Locate the cell with the specified text and output its [x, y] center coordinate. 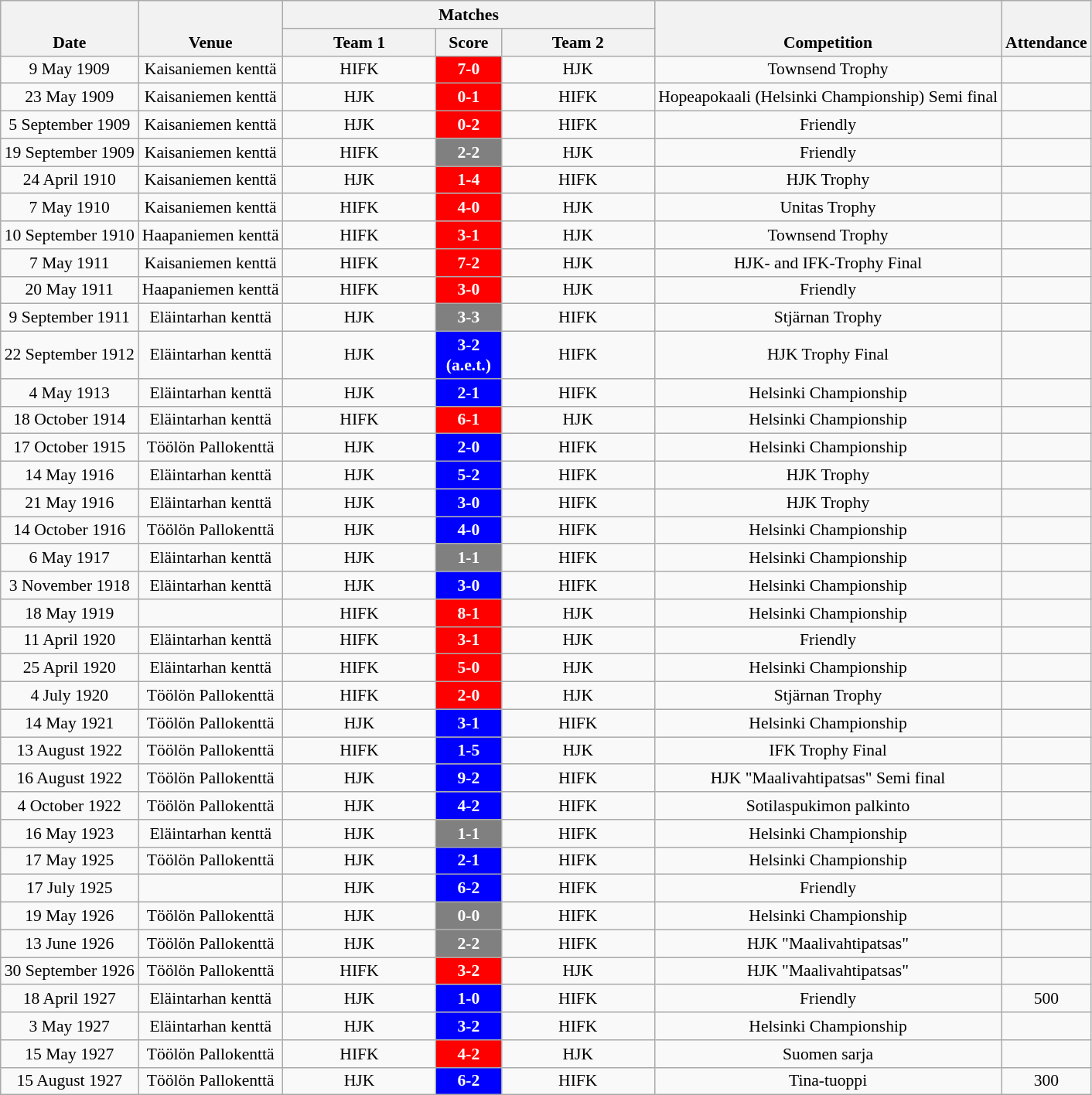
15 May 1927 [70, 1054]
19 September 1909 [70, 152]
1-5 [469, 751]
14 October 1916 [70, 530]
1-0 [469, 999]
16 May 1923 [70, 834]
23 May 1909 [70, 97]
18 October 1914 [70, 420]
7-0 [469, 70]
HJK Trophy Final [828, 356]
13 August 1922 [70, 751]
11 April 1920 [70, 640]
3-3 [469, 318]
20 May 1911 [70, 290]
Tina-tuoppi [828, 1081]
7 May 1911 [70, 263]
Competition [828, 28]
18 April 1927 [70, 999]
13 June 1926 [70, 943]
6 May 1917 [70, 558]
0-1 [469, 97]
Score [469, 43]
18 May 1919 [70, 613]
4 October 1922 [70, 806]
14 May 1916 [70, 476]
Venue [210, 28]
8-1 [469, 613]
7-2 [469, 263]
3-2 (a.e.t.) [469, 356]
24 April 1910 [70, 180]
Unitas Trophy [828, 208]
500 [1046, 999]
16 August 1922 [70, 779]
25 April 1920 [70, 668]
7 May 1910 [70, 208]
4 May 1913 [70, 393]
Matches [469, 15]
5-2 [469, 476]
6-1 [469, 420]
300 [1046, 1081]
15 August 1927 [70, 1081]
10 September 1910 [70, 235]
1-4 [469, 180]
4 July 1920 [70, 696]
9 September 1911 [70, 318]
Date [70, 28]
Sotilaspukimon palkinto [828, 806]
5-0 [469, 668]
14 May 1921 [70, 723]
IFK Trophy Final [828, 751]
0-0 [469, 916]
17 July 1925 [70, 889]
Team 1 [360, 43]
3 November 1918 [70, 585]
Suomen sarja [828, 1054]
5 September 1909 [70, 125]
9-2 [469, 779]
9 May 1909 [70, 70]
22 September 1912 [70, 356]
HJK "Maalivahtipatsas" Semi final [828, 779]
19 May 1926 [70, 916]
Hopeapokaali (Helsinki Championship) Semi final [828, 97]
HJK- and IFK-Trophy Final [828, 263]
3 May 1927 [70, 1026]
0-2 [469, 125]
17 October 1915 [70, 448]
21 May 1916 [70, 503]
17 May 1925 [70, 861]
Attendance [1046, 28]
Team 2 [578, 43]
30 September 1926 [70, 971]
